Determine the [x, y] coordinate at the center of the cell enclosing the given text.  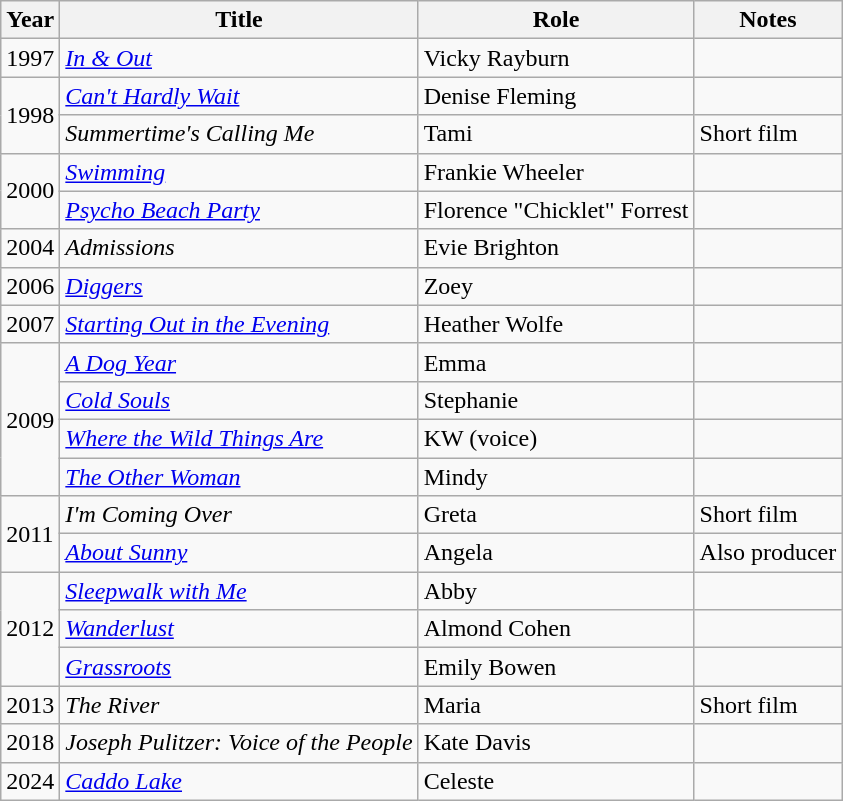
2000 [30, 191]
Tami [556, 134]
Maria [556, 705]
2013 [30, 705]
Heather Wolfe [556, 324]
Grassroots [239, 667]
Summertime's Calling Me [239, 134]
Emma [556, 362]
Year [30, 20]
Can't Hardly Wait [239, 96]
The Other Woman [239, 477]
Vicky Rayburn [556, 58]
Psycho Beach Party [239, 210]
I'm Coming Over [239, 515]
KW (voice) [556, 438]
1998 [30, 115]
Almond Cohen [556, 629]
The River [239, 705]
Emily Bowen [556, 667]
2006 [30, 286]
Stephanie [556, 400]
2007 [30, 324]
Starting Out in the Evening [239, 324]
Wanderlust [239, 629]
Notes [768, 20]
A Dog Year [239, 362]
Angela [556, 553]
2024 [30, 781]
About Sunny [239, 553]
Admissions [239, 248]
Evie Brighton [556, 248]
Mindy [556, 477]
Caddo Lake [239, 781]
Cold Souls [239, 400]
Kate Davis [556, 743]
2004 [30, 248]
Zoey [556, 286]
Role [556, 20]
2012 [30, 629]
Sleepwalk with Me [239, 591]
Greta [556, 515]
2018 [30, 743]
Title [239, 20]
Abby [556, 591]
Also producer [768, 553]
2011 [30, 534]
Diggers [239, 286]
Swimming [239, 172]
1997 [30, 58]
Joseph Pulitzer: Voice of the People [239, 743]
2009 [30, 419]
Where the Wild Things Are [239, 438]
Frankie Wheeler [556, 172]
Florence "Chicklet" Forrest [556, 210]
In & Out [239, 58]
Denise Fleming [556, 96]
Celeste [556, 781]
